From the cell containing the given text, extract its center point as (X, Y) coordinate. 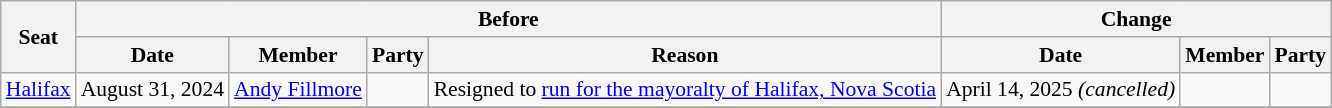
Seat (38, 36)
Resigned to run for the mayoralty of Halifax, Nova Scotia (685, 90)
August 31, 2024 (152, 90)
Change (1136, 19)
Andy Fillmore (298, 90)
Before (508, 19)
April 14, 2025 (cancelled) (1060, 90)
Reason (685, 55)
Halifax (38, 90)
